Scan for the cell matching the given text and deliver its [x, y] coordinate at center. 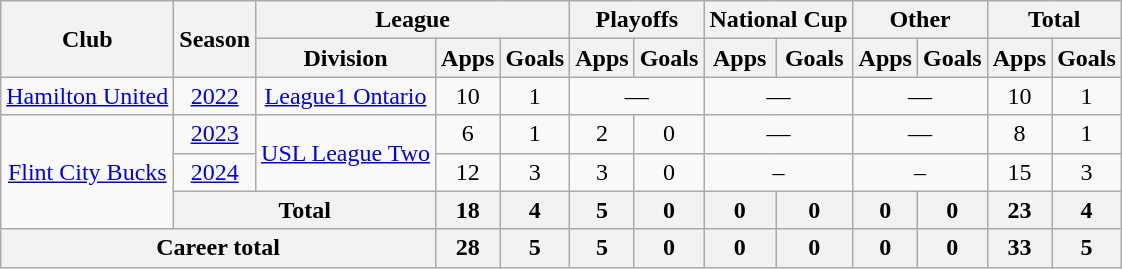
12 [468, 172]
Career total [218, 248]
Season [215, 39]
2024 [215, 172]
2022 [215, 96]
Club [88, 39]
6 [468, 134]
8 [1019, 134]
Hamilton United [88, 96]
2023 [215, 134]
23 [1019, 210]
League1 Ontario [346, 96]
15 [1019, 172]
National Cup [778, 20]
Flint City Bucks [88, 172]
USL League Two [346, 153]
Other [920, 20]
2 [602, 134]
18 [468, 210]
33 [1019, 248]
Playoffs [637, 20]
League [413, 20]
28 [468, 248]
Division [346, 58]
